Scan for the cell matching the given text and deliver its (X, Y) coordinate at center. 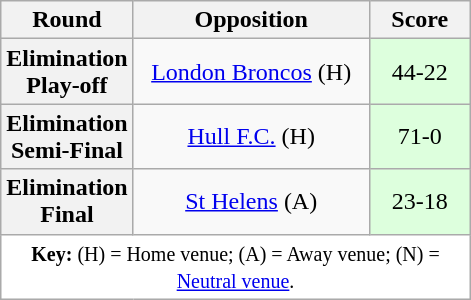
Round (67, 20)
Key: (H) = Home venue; (A) = Away venue; (N) = Neutral venue. (236, 266)
Score (420, 20)
St Helens (A) (251, 202)
Opposition (251, 20)
Elimination Final (67, 202)
71-0 (420, 136)
Elimination Play-off (67, 72)
23-18 (420, 202)
London Broncos (H) (251, 72)
Hull F.C. (H) (251, 136)
44-22 (420, 72)
Elimination Semi-Final (67, 136)
